Provide the (X, Y) coordinate of the cell's center where the given text is located.  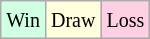
Loss (126, 20)
Win (24, 20)
Draw (72, 20)
